Return [x, y] of the center of cell containing provided text 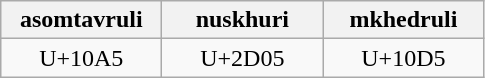
U+10A5 [82, 58]
mkhedruli [404, 20]
nuskhuri [242, 20]
U+2D05 [242, 58]
U+10D5 [404, 58]
asomtavruli [82, 20]
